Find where the given text appears and provide that cell's center as [x, y] coordinate. 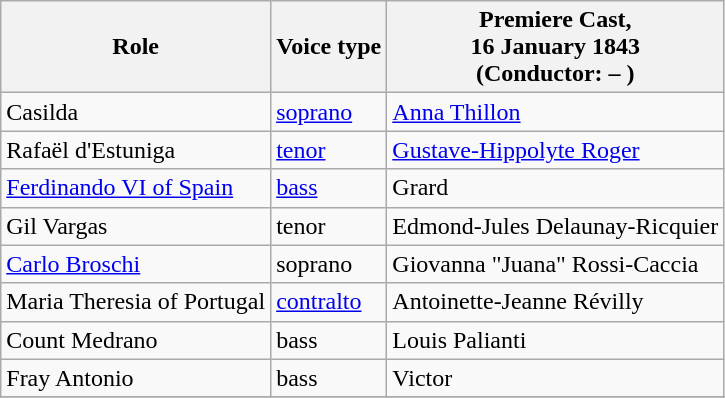
Ferdinando VI of Spain [136, 188]
Antoinette-Jeanne Révilly [556, 302]
Louis Palianti [556, 340]
Grard [556, 188]
Carlo Broschi [136, 264]
Edmond-Jules Delaunay-Ricquier [556, 226]
Voice type [329, 47]
Rafaël d'Estuniga [136, 150]
Victor [556, 378]
Fray Antonio [136, 378]
Role [136, 47]
Casilda [136, 112]
contralto [329, 302]
Maria Theresia of Portugal [136, 302]
Anna Thillon [556, 112]
Gustave-Hippolyte Roger [556, 150]
Count Medrano [136, 340]
Gil Vargas [136, 226]
Giovanna "Juana" Rossi-Caccia [556, 264]
Premiere Cast, 16 January 1843(Conductor: – ) [556, 47]
